Identify which cell holds the provided text, then report its [x, y] central coordinate. 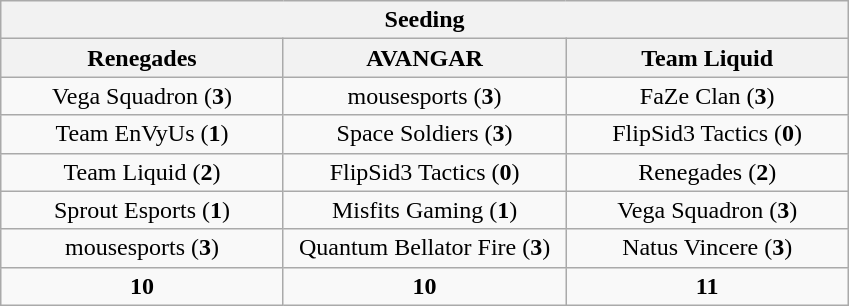
Seeding [425, 20]
Natus Vincere (3) [708, 248]
Quantum Bellator Fire (3) [424, 248]
AVANGAR [424, 58]
Misfits Gaming (1) [424, 210]
Renegades (2) [708, 172]
FaZe Clan (3) [708, 96]
Team Liquid [708, 58]
Renegades [142, 58]
Team Liquid (2) [142, 172]
Team EnVyUs (1) [142, 134]
11 [708, 286]
Space Soldiers (3) [424, 134]
Sprout Esports (1) [142, 210]
